Return (x, y) of the center of cell containing provided text 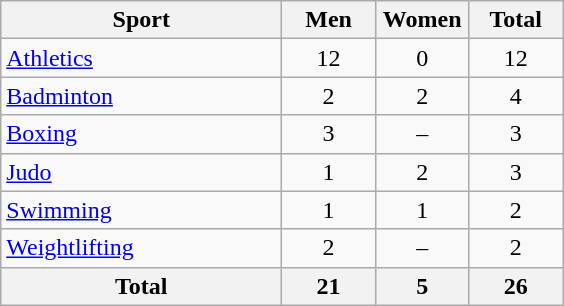
Judo (142, 172)
Weightlifting (142, 248)
26 (516, 286)
Sport (142, 20)
Women (422, 20)
Badminton (142, 96)
21 (329, 286)
0 (422, 58)
4 (516, 96)
Boxing (142, 134)
Men (329, 20)
5 (422, 286)
Swimming (142, 210)
Athletics (142, 58)
